From the cell containing the given text, extract its center point as [x, y] coordinate. 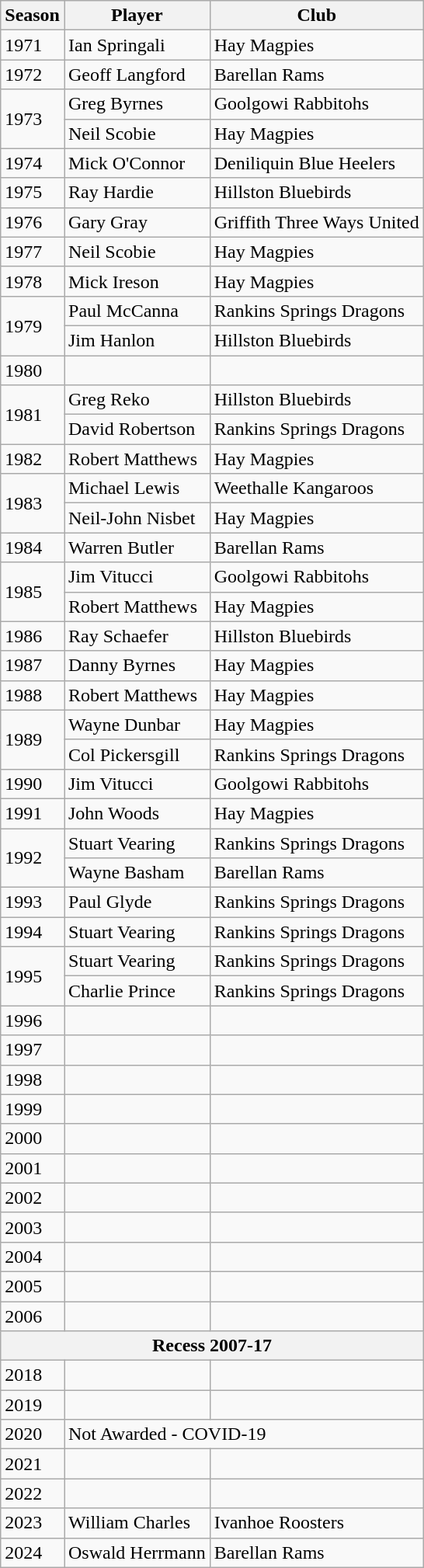
Geoff Langford [137, 75]
2003 [33, 1227]
2002 [33, 1198]
1978 [33, 281]
1983 [33, 503]
William Charles [137, 1523]
Danny Byrnes [137, 666]
Deniliquin Blue Heelers [317, 163]
1982 [33, 459]
2020 [33, 1434]
2019 [33, 1405]
Jim Hanlon [137, 340]
1975 [33, 193]
Mick O'Connor [137, 163]
Charlie Prince [137, 991]
2000 [33, 1139]
1989 [33, 739]
1987 [33, 666]
2018 [33, 1375]
2022 [33, 1493]
Neil-John Nisbet [137, 518]
1980 [33, 370]
1977 [33, 252]
1981 [33, 415]
Weethalle Kangaroos [317, 488]
1985 [33, 592]
2004 [33, 1257]
1996 [33, 1020]
Player [137, 16]
Season [33, 16]
Not Awarded - COVID-19 [244, 1434]
2006 [33, 1316]
1995 [33, 976]
Col Pickersgill [137, 754]
Oswald Herrmann [137, 1552]
2001 [33, 1168]
1974 [33, 163]
Paul Glyde [137, 902]
Griffith Three Ways United [317, 222]
1999 [33, 1109]
Recess 2007-17 [213, 1346]
John Woods [137, 813]
Wayne Basham [137, 873]
Wayne Dunbar [137, 725]
1986 [33, 636]
1973 [33, 119]
Ray Hardie [137, 193]
2023 [33, 1523]
1979 [33, 325]
Paul McCanna [137, 311]
2024 [33, 1552]
2005 [33, 1286]
Michael Lewis [137, 488]
1976 [33, 222]
Gary Gray [137, 222]
2021 [33, 1464]
1991 [33, 813]
1984 [33, 548]
Greg Byrnes [137, 104]
1971 [33, 45]
Ian Springali [137, 45]
Greg Reko [137, 400]
Warren Butler [137, 548]
1997 [33, 1050]
1993 [33, 902]
Ray Schaefer [137, 636]
1994 [33, 932]
1998 [33, 1080]
1990 [33, 784]
David Robertson [137, 429]
1988 [33, 695]
1972 [33, 75]
Club [317, 16]
Ivanhoe Roosters [317, 1523]
Mick Ireson [137, 281]
1992 [33, 857]
